For the text-containing cell, return its midpoint in [X, Y] coordinate format. 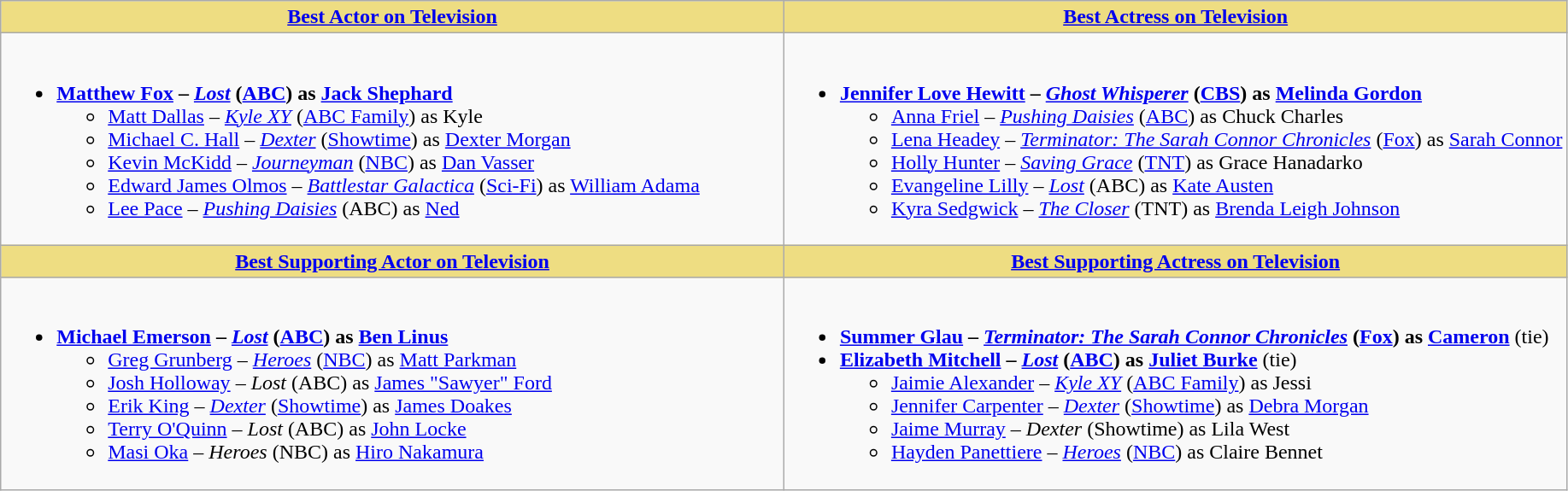
Best Supporting Actor on Television [393, 261]
Best Supporting Actress on Television [1176, 261]
Best Actress on Television [1176, 17]
Best Actor on Television [393, 17]
